Identify which cell holds the provided text, then report its (X, Y) central coordinate. 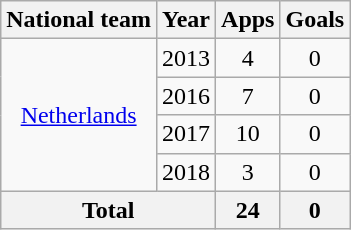
2013 (186, 58)
2016 (186, 96)
Year (186, 20)
Apps (248, 20)
Total (108, 210)
7 (248, 96)
2017 (186, 134)
4 (248, 58)
10 (248, 134)
Goals (315, 20)
24 (248, 210)
Netherlands (79, 115)
2018 (186, 172)
3 (248, 172)
National team (79, 20)
